Capture the cell that displays the provided text and extract its [x, y] central coordinate. 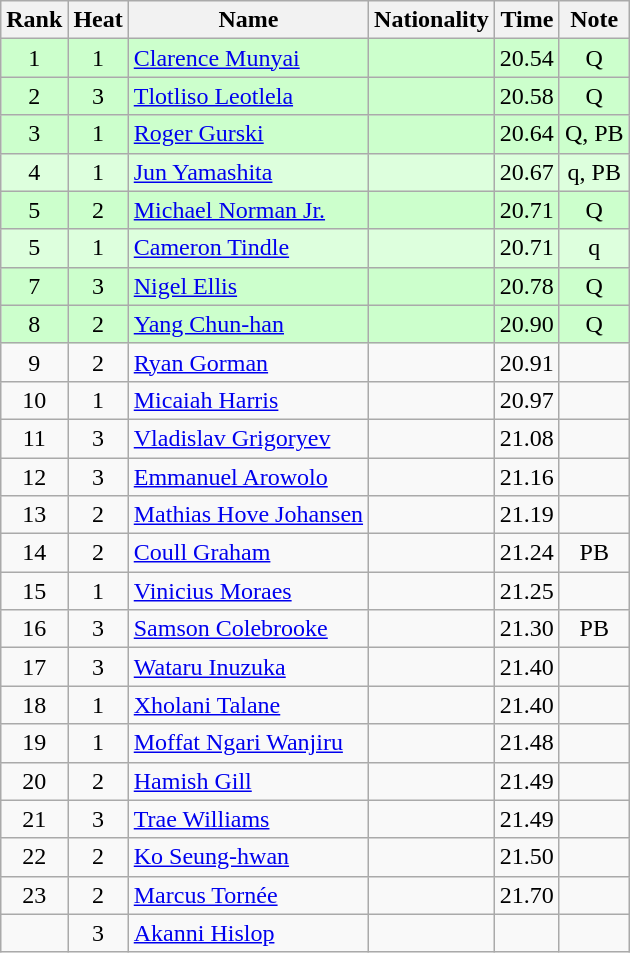
7 [34, 286]
q, PB [594, 172]
Vinicius Moraes [248, 591]
18 [34, 705]
Coull Graham [248, 553]
21.19 [526, 515]
21.70 [526, 895]
13 [34, 515]
21.50 [526, 857]
Ryan Gorman [248, 362]
Xholani Talane [248, 705]
20.54 [526, 58]
Heat [98, 20]
21.25 [526, 591]
Q, PB [594, 134]
Hamish Gill [248, 781]
21.24 [526, 553]
Samson Colebrooke [248, 629]
20.90 [526, 324]
Ko Seung-hwan [248, 857]
20 [34, 781]
Micaiah Harris [248, 400]
Name [248, 20]
10 [34, 400]
Yang Chun-han [248, 324]
20.64 [526, 134]
Emmanuel Arowolo [248, 477]
Michael Norman Jr. [248, 210]
14 [34, 553]
4 [34, 172]
Nigel Ellis [248, 286]
15 [34, 591]
17 [34, 667]
12 [34, 477]
Nationality [432, 20]
21.08 [526, 438]
21.16 [526, 477]
Mathias Hove Johansen [248, 515]
20.58 [526, 96]
21.30 [526, 629]
Time [526, 20]
Akanni Hislop [248, 933]
20.91 [526, 362]
Note [594, 20]
Rank [34, 20]
Vladislav Grigoryev [248, 438]
Roger Gurski [248, 134]
Moffat Ngari Wanjiru [248, 743]
22 [34, 857]
21.48 [526, 743]
20.78 [526, 286]
Jun Yamashita [248, 172]
Wataru Inuzuka [248, 667]
21 [34, 819]
q [594, 248]
11 [34, 438]
9 [34, 362]
Trae Williams [248, 819]
8 [34, 324]
19 [34, 743]
Marcus Tornée [248, 895]
23 [34, 895]
Cameron Tindle [248, 248]
Tlotliso Leotlela [248, 96]
16 [34, 629]
20.97 [526, 400]
20.67 [526, 172]
Clarence Munyai [248, 58]
